Pinpoint the cell where the given text exists, returning its (X, Y) midpoint coordinate. 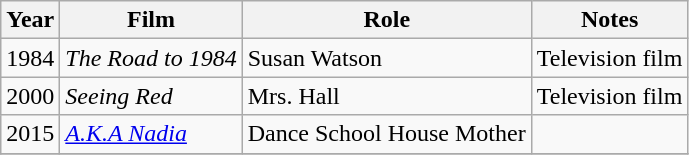
Seeing Red (151, 96)
2015 (30, 134)
Mrs. Hall (386, 96)
1984 (30, 58)
Dance School House Mother (386, 134)
Notes (610, 20)
Role (386, 20)
Year (30, 20)
Film (151, 20)
The Road to 1984 (151, 58)
A.K.A Nadia (151, 134)
Susan Watson (386, 58)
2000 (30, 96)
